Return the [X, Y] coordinate for the center point of the cell that contains the specified text.  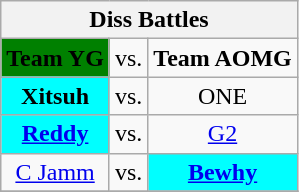
Bewhy [223, 172]
Xitsuh [56, 96]
G2 [223, 134]
C Jamm [56, 172]
Team AOMG [223, 58]
Team YG [56, 58]
ONE [223, 96]
Diss Battles [150, 20]
Reddy [56, 134]
